For the text-containing cell, return its midpoint in [x, y] coordinate format. 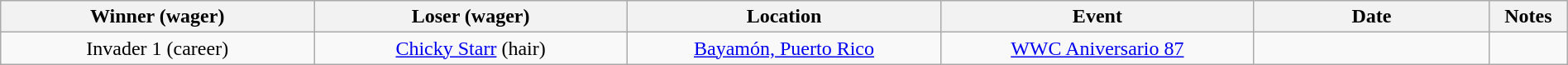
Bayamón, Puerto Rico [784, 48]
Location [784, 17]
Notes [1528, 17]
Event [1097, 17]
Invader 1 (career) [157, 48]
Chicky Starr (hair) [471, 48]
Winner (wager) [157, 17]
Loser (wager) [471, 17]
Date [1371, 17]
WWC Aniversario 87 [1097, 48]
